For the text-containing cell, return its midpoint in [X, Y] coordinate format. 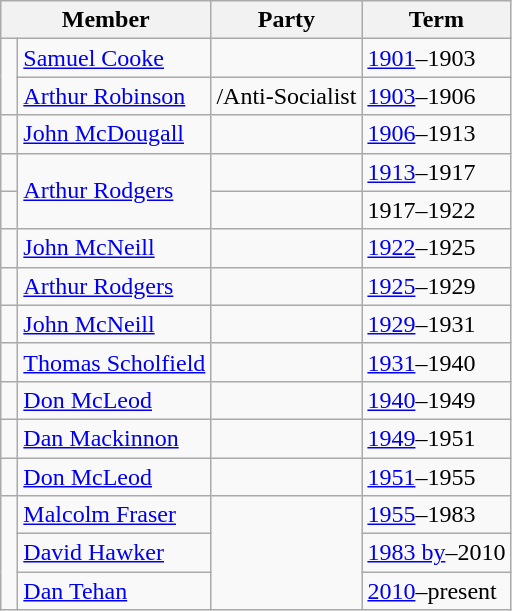
1983 by–2010 [436, 553]
1955–1983 [436, 515]
1949–1951 [436, 438]
1917–1922 [436, 210]
1929–1931 [436, 324]
1903–1906 [436, 96]
1931–1940 [436, 362]
1922–1925 [436, 248]
Dan Mackinnon [114, 438]
1951–1955 [436, 477]
Samuel Cooke [114, 58]
1925–1929 [436, 286]
Dan Tehan [114, 591]
Malcolm Fraser [114, 515]
Member [106, 20]
2010–present [436, 591]
Arthur Robinson [114, 96]
Thomas Scholfield [114, 362]
1901–1903 [436, 58]
/Anti-Socialist [286, 96]
Party [286, 20]
David Hawker [114, 553]
Term [436, 20]
1906–1913 [436, 134]
1913–1917 [436, 172]
1940–1949 [436, 400]
John McDougall [114, 134]
